For the text-containing cell, return its midpoint in [X, Y] coordinate format. 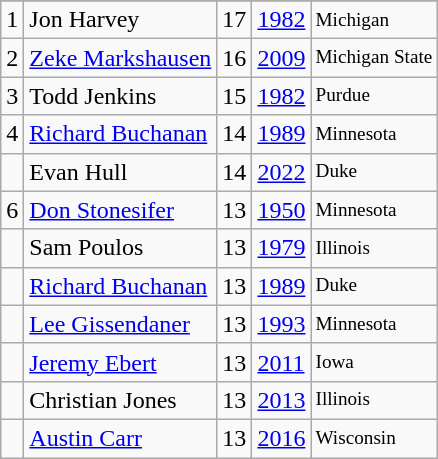
15 [234, 96]
1993 [282, 324]
Evan Hull [120, 172]
Christian Jones [120, 400]
Lee Gissendaner [120, 324]
4 [12, 134]
Sam Poulos [120, 248]
2009 [282, 58]
Michigan State [374, 58]
2016 [282, 438]
2011 [282, 362]
Jeremy Ebert [120, 362]
2013 [282, 400]
2022 [282, 172]
3 [12, 96]
Michigan [374, 20]
1 [12, 20]
6 [12, 210]
Purdue [374, 96]
Iowa [374, 362]
Wisconsin [374, 438]
17 [234, 20]
Zeke Markshausen [120, 58]
1950 [282, 210]
Don Stonesifer [120, 210]
Todd Jenkins [120, 96]
Jon Harvey [120, 20]
1979 [282, 248]
2 [12, 58]
16 [234, 58]
Austin Carr [120, 438]
